Search for the cell housing the specified text and yield its (X, Y) center coordinate. 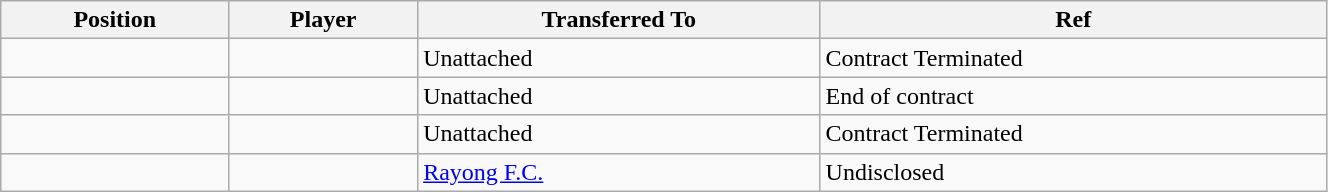
End of contract (1073, 96)
Rayong F.C. (619, 172)
Player (324, 20)
Undisclosed (1073, 172)
Transferred To (619, 20)
Position (115, 20)
Ref (1073, 20)
